Provide the [x, y] coordinate of the cell's center where the given text is located.  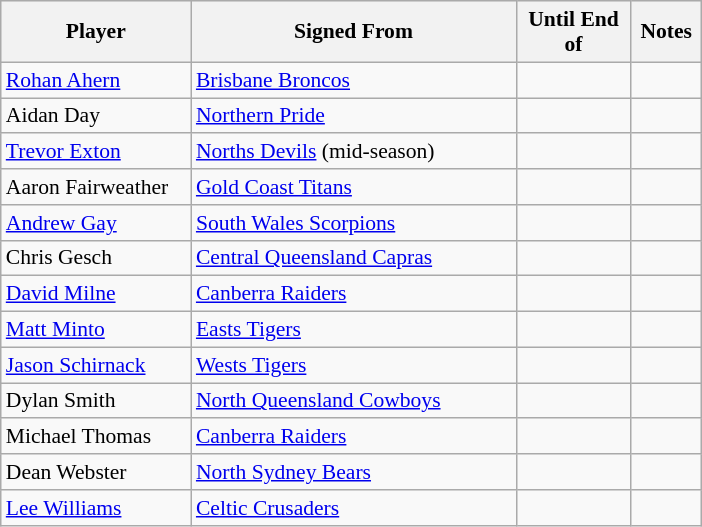
Jason Schirnack [96, 365]
North Sydney Bears [354, 472]
Gold Coast Titans [354, 187]
Trevor Exton [96, 152]
Aaron Fairweather [96, 187]
Northern Pride [354, 116]
Notes [666, 32]
South Wales Scorpions [354, 223]
North Queensland Cowboys [354, 401]
Dylan Smith [96, 401]
Dean Webster [96, 472]
Matt Minto [96, 330]
Andrew Gay [96, 223]
Norths Devils (mid-season) [354, 152]
Signed From [354, 32]
Central Queensland Capras [354, 258]
Wests Tigers [354, 365]
David Milne [96, 294]
Until End of [574, 32]
Rohan Ahern [96, 80]
Player [96, 32]
Easts Tigers [354, 330]
Celtic Crusaders [354, 508]
Chris Gesch [96, 258]
Brisbane Broncos [354, 80]
Michael Thomas [96, 437]
Lee Williams [96, 508]
Aidan Day [96, 116]
